Output the [X, Y] coordinate of the center of the cell containing the given text.  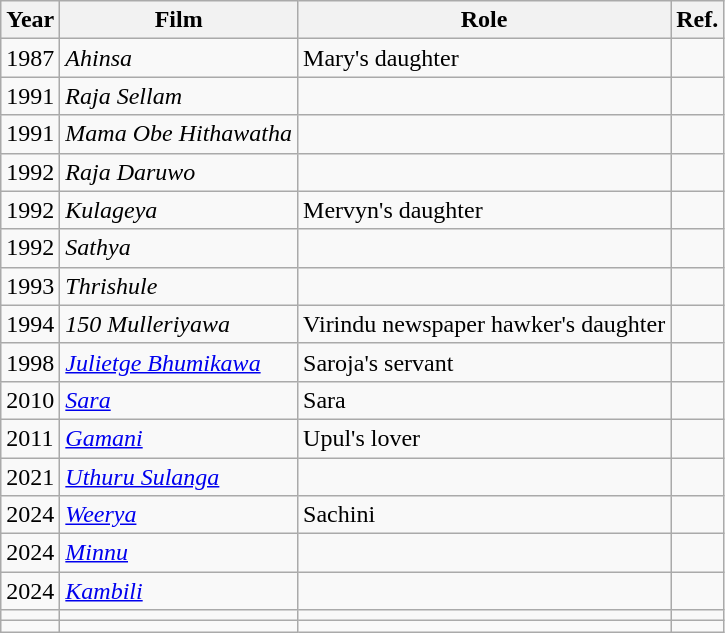
Mary's daughter [484, 58]
2011 [30, 438]
Raja Daruwo [179, 172]
Gamani [179, 438]
2021 [30, 477]
Role [484, 20]
Julietge Bhumikawa [179, 362]
1994 [30, 324]
Sathya [179, 248]
Ahinsa [179, 58]
Weerya [179, 515]
Ref. [698, 20]
Kambili [179, 591]
Saroja's servant [484, 362]
Film [179, 20]
Raja Sellam [179, 96]
Sachini [484, 515]
1987 [30, 58]
Uthuru Sulanga [179, 477]
Minnu [179, 553]
Upul's lover [484, 438]
Mervyn's daughter [484, 210]
2010 [30, 400]
Virindu newspaper hawker's daughter [484, 324]
Year [30, 20]
Kulageya [179, 210]
150 Mulleriyawa [179, 324]
Thrishule [179, 286]
Mama Obe Hithawatha [179, 134]
1998 [30, 362]
1993 [30, 286]
